From the cell containing the given text, extract its center point as (x, y) coordinate. 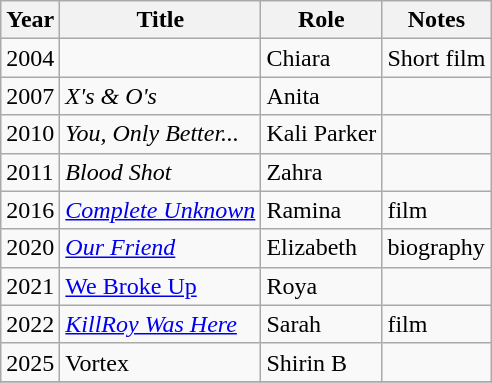
Vortex (160, 362)
Year (30, 20)
Sarah (322, 324)
X's & O's (160, 96)
Anita (322, 96)
2025 (30, 362)
Blood Shot (160, 172)
Role (322, 20)
Chiara (322, 58)
2020 (30, 248)
We Broke Up (160, 286)
Notes (436, 20)
Elizabeth (322, 248)
2016 (30, 210)
Shirin B (322, 362)
Title (160, 20)
KillRoy Was Here (160, 324)
2007 (30, 96)
2011 (30, 172)
Short film (436, 58)
Complete Unknown (160, 210)
2022 (30, 324)
Zahra (322, 172)
2004 (30, 58)
biography (436, 248)
Our Friend (160, 248)
2021 (30, 286)
Kali Parker (322, 134)
Roya (322, 286)
Ramina (322, 210)
2010 (30, 134)
You, Only Better... (160, 134)
